Extract the (x, y) coordinate from the center of the cell holding the provided text.  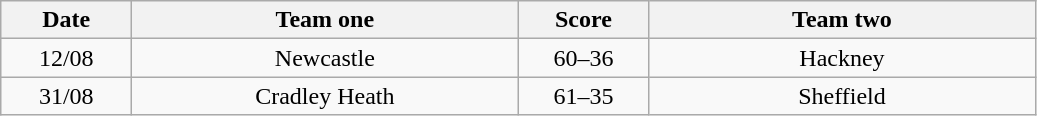
Date (66, 20)
Team one (325, 20)
60–36 (584, 58)
Cradley Heath (325, 96)
61–35 (584, 96)
Sheffield (842, 96)
12/08 (66, 58)
Hackney (842, 58)
31/08 (66, 96)
Team two (842, 20)
Newcastle (325, 58)
Score (584, 20)
